Scan for the cell matching the given text and deliver its [X, Y] coordinate at center. 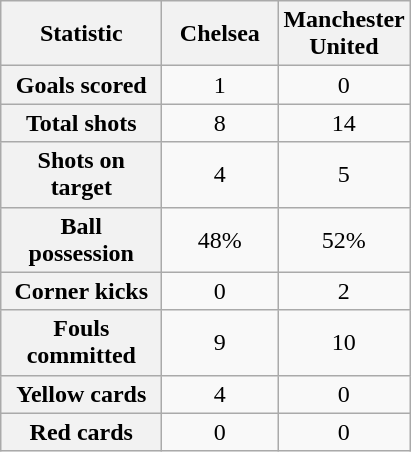
5 [344, 174]
Yellow cards [82, 394]
9 [220, 342]
8 [220, 123]
48% [220, 240]
Statistic [82, 34]
Chelsea [220, 34]
Total shots [82, 123]
Ball possession [82, 240]
1 [220, 85]
Corner kicks [82, 291]
Fouls committed [82, 342]
14 [344, 123]
52% [344, 240]
Goals scored [82, 85]
Manchester United [344, 34]
10 [344, 342]
Shots on target [82, 174]
2 [344, 291]
Red cards [82, 432]
